Search for the cell housing the specified text and yield its (x, y) center coordinate. 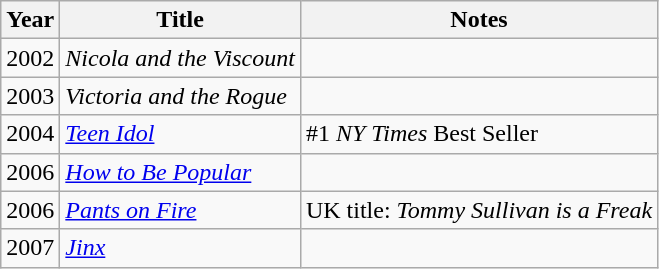
Victoria and the Rogue (180, 96)
#1 NY Times Best Seller (478, 134)
2002 (30, 58)
Year (30, 20)
2004 (30, 134)
Jinx (180, 248)
Notes (478, 20)
Teen Idol (180, 134)
2003 (30, 96)
How to Be Popular (180, 172)
Title (180, 20)
UK title: Tommy Sullivan is a Freak (478, 210)
Nicola and the Viscount (180, 58)
2007 (30, 248)
Pants on Fire (180, 210)
